Find where the given text appears and provide that cell's center as [x, y] coordinate. 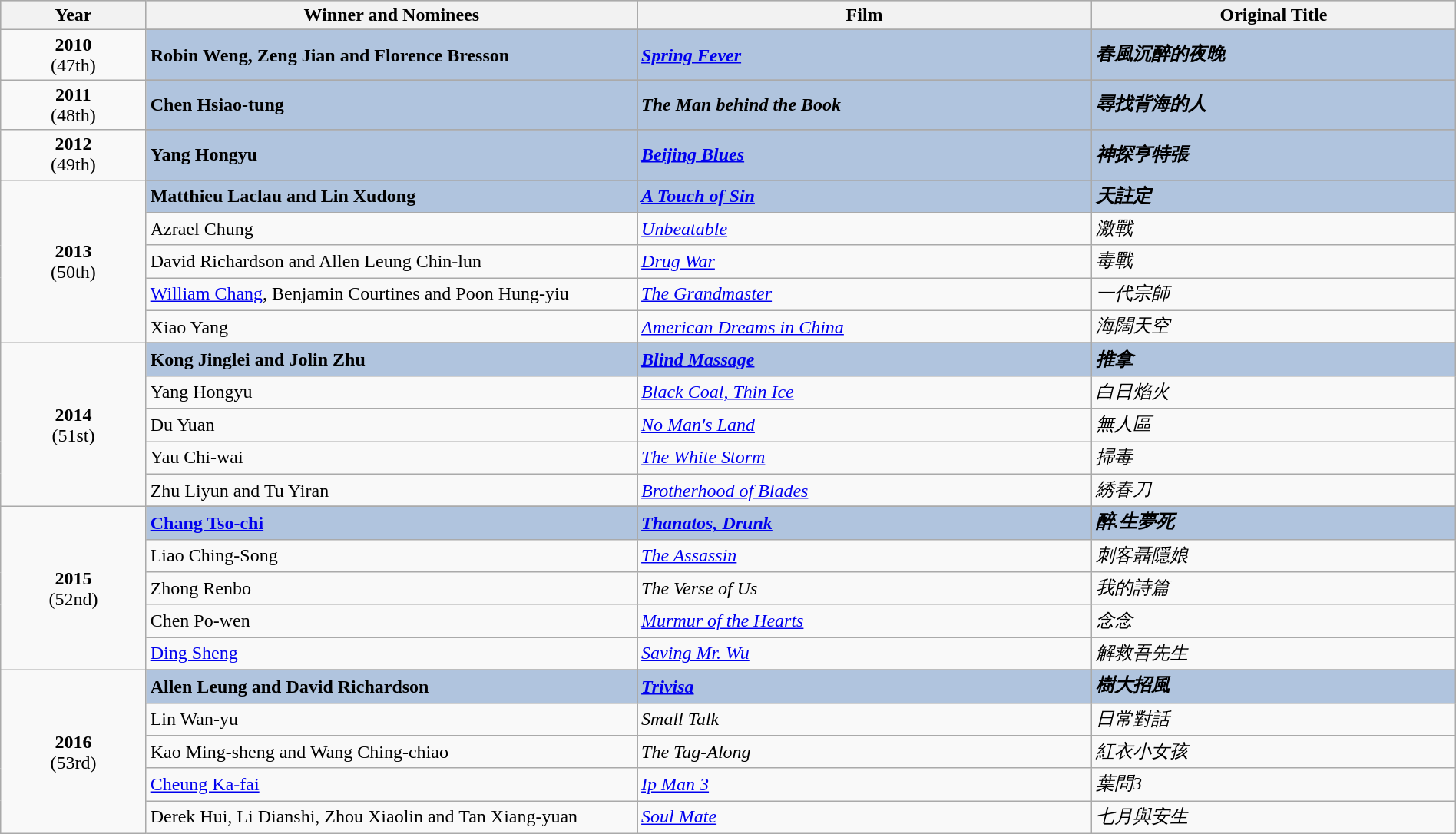
Unbeatable [865, 229]
紅衣小女孩 [1274, 753]
Spring Fever [865, 55]
Cheung Ka-fai [392, 785]
Kong Jinglei and Jolin Zhu [392, 359]
激戰 [1274, 229]
Soul Mate [865, 817]
No Man's Land [865, 425]
2012(49th) [74, 155]
Drug War [865, 261]
Original Title [1274, 15]
Robin Weng, Zeng Jian and Florence Bresson [392, 55]
Zhu Liyun and Tu Yiran [392, 490]
刺客聶隱娘 [1274, 556]
Kao Ming-sheng and Wang Ching-chiao [392, 753]
Ding Sheng [392, 654]
天註定 [1274, 197]
Winner and Nominees [392, 15]
Trivisa [865, 687]
推拿 [1274, 359]
樹大招風 [1274, 687]
American Dreams in China [865, 327]
Film [865, 15]
Matthieu Laclau and Lin Xudong [392, 197]
2010(47th) [74, 55]
Small Talk [865, 719]
Du Yuan [392, 425]
Xiao Yang [392, 327]
Brotherhood of Blades [865, 490]
Azrael Chung [392, 229]
The Grandmaster [865, 295]
The Verse of Us [865, 588]
毒戰 [1274, 261]
2014(51st) [74, 425]
葉問3 [1274, 785]
海闊天空 [1274, 327]
Murmur of the Hearts [865, 621]
日常對話 [1274, 719]
Lin Wan-yu [392, 719]
無人區 [1274, 425]
A Touch of Sin [865, 197]
綉春刀 [1274, 490]
白日焰火 [1274, 392]
解救吾先生 [1274, 654]
Derek Hui, Li Dianshi, Zhou Xiaolin and Tan Xiang-yuan [392, 817]
念念 [1274, 621]
掃毒 [1274, 458]
The White Storm [865, 458]
醉.生夢死 [1274, 524]
Chen Hsiao-tung [392, 104]
春風沉醉的夜晚 [1274, 55]
我的詩篇 [1274, 588]
The Tag-Along [865, 753]
The Man behind the Book [865, 104]
2015(52nd) [74, 588]
Allen Leung and David Richardson [392, 687]
Yau Chi-wai [392, 458]
Year [74, 15]
2011(48th) [74, 104]
David Richardson and Allen Leung Chin-lun [392, 261]
尋找背海的人 [1274, 104]
神探亨特張 [1274, 155]
一代宗師 [1274, 295]
2016(53rd) [74, 751]
2013(50th) [74, 261]
Blind Massage [865, 359]
Chang Tso-chi [392, 524]
Zhong Renbo [392, 588]
Chen Po-wen [392, 621]
Beijing Blues [865, 155]
Ip Man 3 [865, 785]
七月與安生 [1274, 817]
Black Coal, Thin Ice [865, 392]
Thanatos, Drunk [865, 524]
The Assassin [865, 556]
William Chang, Benjamin Courtines and Poon Hung-yiu [392, 295]
Saving Mr. Wu [865, 654]
Liao Ching-Song [392, 556]
